Find where the given text appears and provide that cell's center as (X, Y) coordinate. 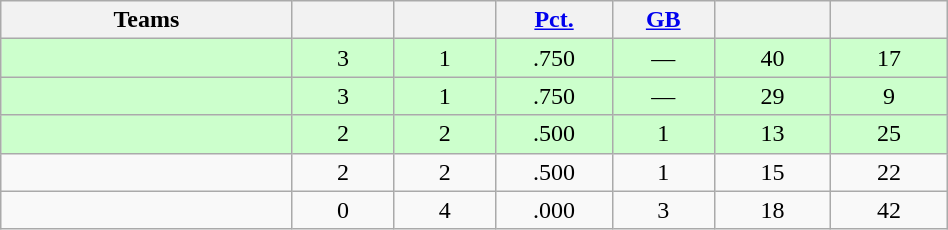
13 (772, 134)
29 (772, 96)
15 (772, 172)
42 (890, 210)
0 (343, 210)
Pct. (554, 20)
9 (890, 96)
40 (772, 58)
22 (890, 172)
GB (663, 20)
Teams (146, 20)
25 (890, 134)
17 (890, 58)
18 (772, 210)
4 (445, 210)
.000 (554, 210)
